Search for the cell housing the specified text and yield its [X, Y] center coordinate. 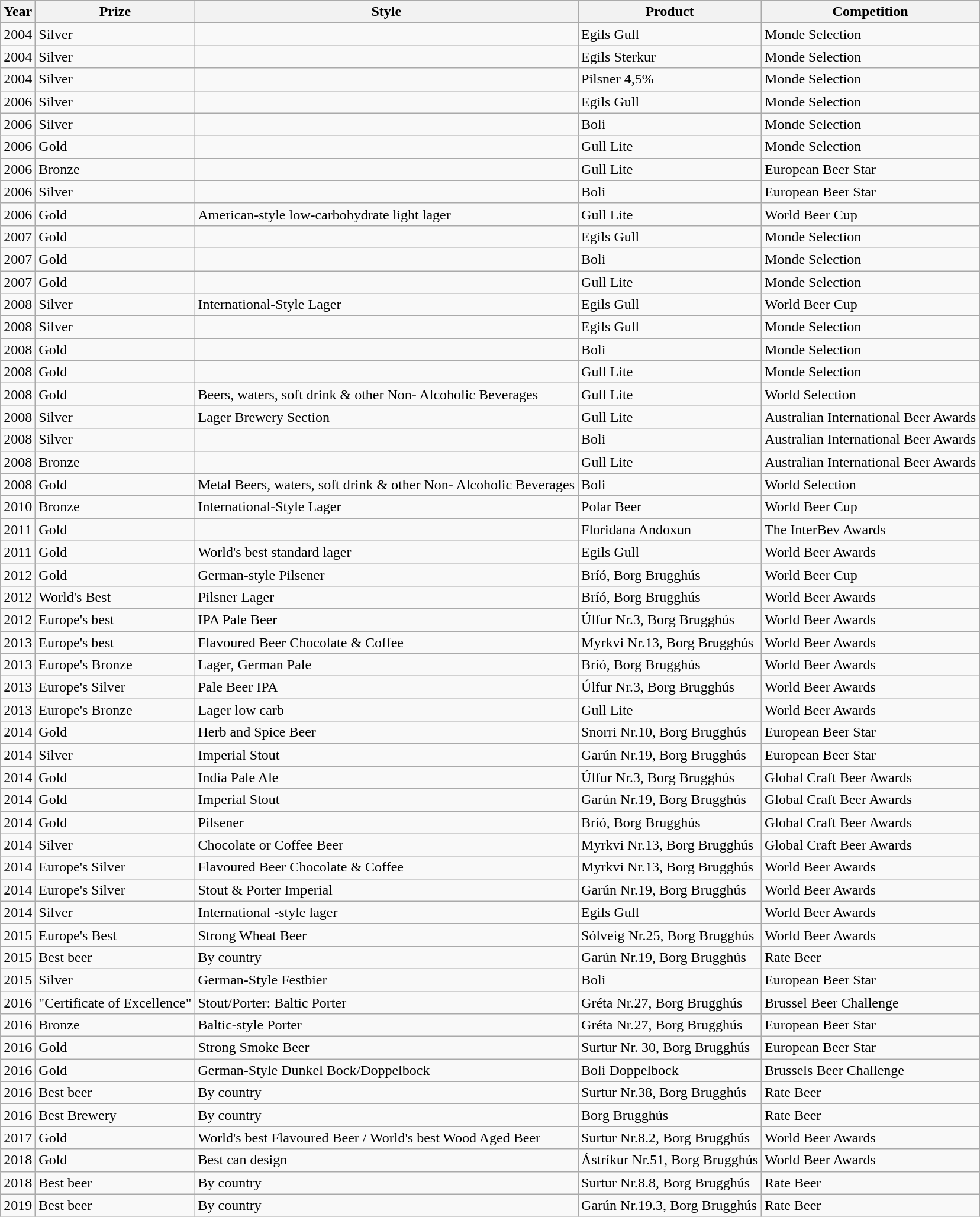
World's best Flavoured Beer / World's best Wood Aged Beer [386, 1138]
2017 [18, 1138]
India Pale Ale [386, 777]
Best Brewery [115, 1115]
Year [18, 12]
German-Style Festbier [386, 980]
Europe's Best [115, 935]
Sólveig Nr.25, Borg Brugghús [670, 935]
Brussel Beer Challenge [871, 1003]
Strong Wheat Beer [386, 935]
Egils Sterkur [670, 57]
Pilsner 4,5% [670, 79]
Best can design [386, 1160]
Polar Beer [670, 507]
Boli Doppelbock [670, 1070]
Prize [115, 12]
American-style low-carbohydrate light lager [386, 214]
Beers, waters, soft drink & other Non- Alcoholic Beverages [386, 395]
Herb and Spice Beer [386, 732]
Lager Brewery Section [386, 417]
World's Best [115, 597]
Lager, German Pale [386, 665]
Strong Smoke Beer [386, 1048]
Brussels Beer Challenge [871, 1070]
Surtur Nr.8.8, Borg Brugghús [670, 1183]
Style [386, 12]
Metal Beers, waters, soft drink & other Non- Alcoholic Beverages [386, 485]
IPA Pale Beer [386, 619]
Surtur Nr.38, Borg Brugghús [670, 1093]
Stout & Porter Imperial [386, 890]
Ástríkur Nr.51, Borg Brugghús [670, 1160]
Stout/Porter: Baltic Porter [386, 1003]
Competition [871, 12]
Product [670, 12]
Baltic-style Porter [386, 1025]
2010 [18, 507]
Chocolate or Coffee Beer [386, 845]
Surtur Nr.8.2, Borg Brugghús [670, 1138]
Pale Beer IPA [386, 687]
World's best standard lager [386, 552]
2019 [18, 1205]
Surtur Nr. 30, Borg Brugghús [670, 1048]
Lager low carb [386, 710]
Snorri Nr.10, Borg Brugghús [670, 732]
The InterBev Awards [871, 530]
"Certificate of Excellence" [115, 1003]
Borg Brugghús [670, 1115]
German-Style Dunkel Bock/Doppelbock [386, 1070]
Pilsener [386, 822]
German-style Pilsener [386, 574]
International -style lager [386, 912]
Pilsner Lager [386, 597]
Floridana Andoxun [670, 530]
Garún Nr.19.3, Borg Brugghús [670, 1205]
